Find where the given text appears and provide that cell's center as [x, y] coordinate. 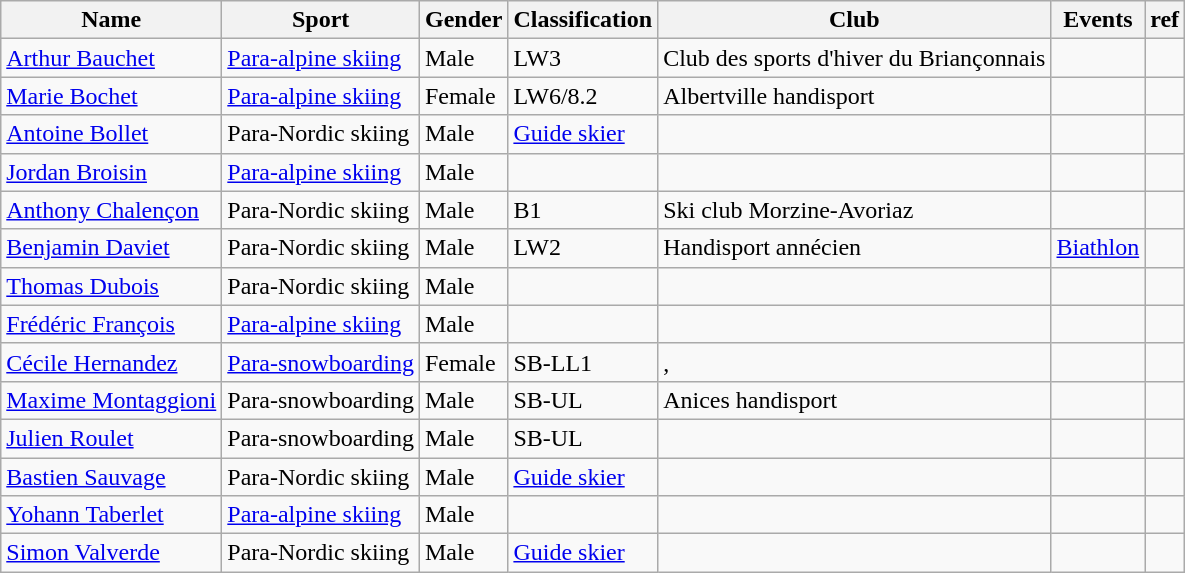
SB-LL1 [583, 362]
Arthur Bauchet [112, 58]
ref [1165, 20]
Julien Roulet [112, 438]
Gender [463, 20]
Yohann Taberlet [112, 515]
Sport [321, 20]
Club des sports d'hiver du Briançonnais [854, 58]
Antoine Bollet [112, 134]
Jordan Broisin [112, 172]
Club [854, 20]
Anthony Chalençon [112, 210]
Anices handisport [854, 400]
LW2 [583, 248]
Biathlon [1098, 248]
LW6/8.2 [583, 96]
Marie Bochet [112, 96]
Name [112, 20]
B1 [583, 210]
Albertville handisport [854, 96]
Benjamin Daviet [112, 248]
Cécile Hernandez [112, 362]
Bastien Sauvage [112, 477]
Handisport annécien [854, 248]
Ski club Morzine-Avoriaz [854, 210]
LW3 [583, 58]
Events [1098, 20]
Classification [583, 20]
Simon Valverde [112, 553]
Frédéric François [112, 324]
Maxime Montaggioni [112, 400]
Thomas Dubois [112, 286]
, [854, 362]
